Find where the given text appears and provide that cell's center as (X, Y) coordinate. 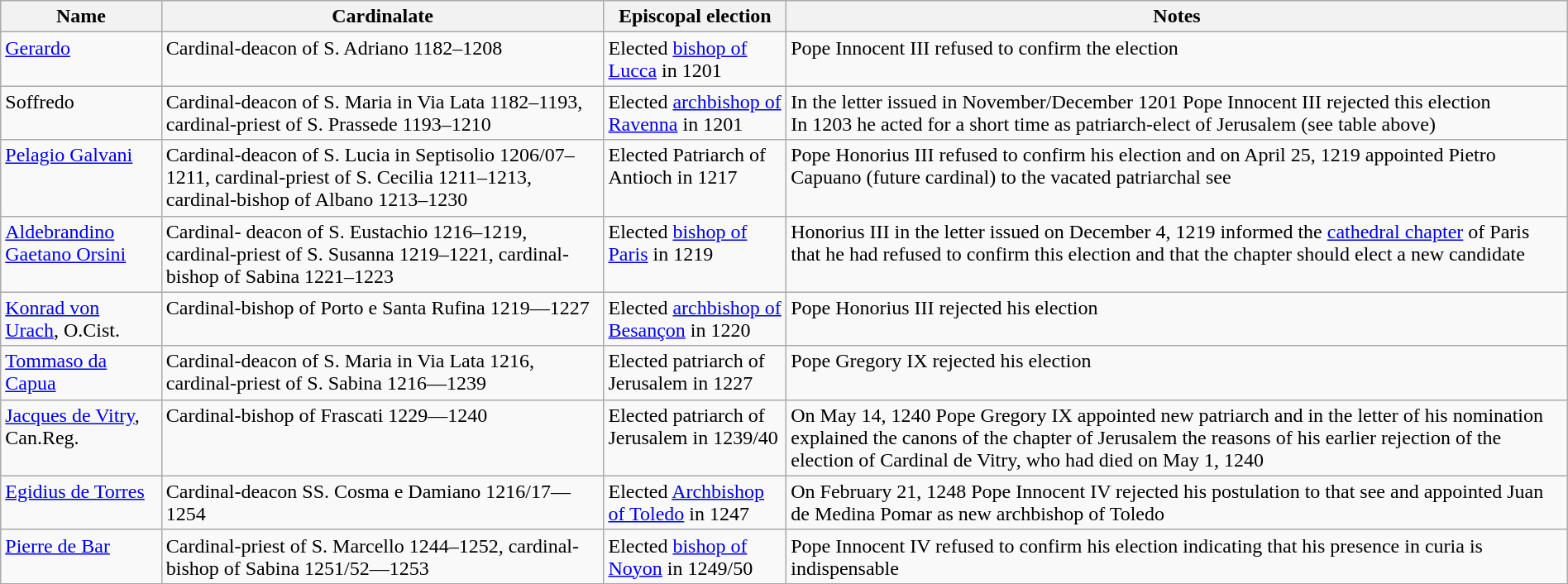
Pope Honorius III refused to confirm his election and on April 25, 1219 appointed Pietro Capuano (future cardinal) to the vacated patriarchal see (1178, 178)
Name (81, 17)
Gerardo (81, 60)
Pope Honorius III rejected his election (1178, 319)
Elected bishop of Lucca in 1201 (695, 60)
Soffredo (81, 112)
Jacques de Vitry, Can.Reg. (81, 438)
Cardinal- deacon of S. Eustachio 1216–1219, cardinal-priest of S. Susanna 1219–1221, cardinal-bishop of Sabina 1221–1223 (382, 254)
Cardinal-deacon of S. Maria in Via Lata 1216, cardinal-priest of S. Sabina 1216—1239 (382, 372)
Cardinal-deacon of S. Lucia in Septisolio 1206/07–1211, cardinal-priest of S. Cecilia 1211–1213, cardinal-bishop of Albano 1213–1230 (382, 178)
Cardinal-deacon of S. Adriano 1182–1208 (382, 60)
Pope Gregory IX rejected his election (1178, 372)
Notes (1178, 17)
Cardinal-bishop of Porto e Santa Rufina 1219—1227 (382, 319)
Elected archbishop of Ravenna in 1201 (695, 112)
Pelagio Galvani (81, 178)
Cardinal-priest of S. Marcello 1244–1252, cardinal-bishop of Sabina 1251/52—1253 (382, 556)
Aldebrandino Gaetano Orsini (81, 254)
Pope Innocent III refused to confirm the election (1178, 60)
Pierre de Bar (81, 556)
Episcopal election (695, 17)
Elected Archbishop of Toledo in 1247 (695, 503)
On February 21, 1248 Pope Innocent IV rejected his postulation to that see and appointed Juan de Medina Pomar as new archbishop of Toledo (1178, 503)
Pope Innocent IV refused to confirm his election indicating that his presence in curia is indispensable (1178, 556)
Cardinalate (382, 17)
Elected patriarch of Jerusalem in 1239/40 (695, 438)
Egidius de Torres (81, 503)
Cardinal-bishop of Frascati 1229—1240 (382, 438)
Elected bishop of Noyon in 1249/50 (695, 556)
Elected Patriarch of Antioch in 1217 (695, 178)
Elected bishop of Paris in 1219 (695, 254)
Konrad von Urach, O.Cist. (81, 319)
Elected archbishop of Besançon in 1220 (695, 319)
Cardinal-deacon SS. Cosma e Damiano 1216/17—1254 (382, 503)
Elected patriarch of Jerusalem in 1227 (695, 372)
Cardinal-deacon of S. Maria in Via Lata 1182–1193, cardinal-priest of S. Prassede 1193–1210 (382, 112)
Tommaso da Capua (81, 372)
